Scan for the cell matching the given text and deliver its [x, y] coordinate at center. 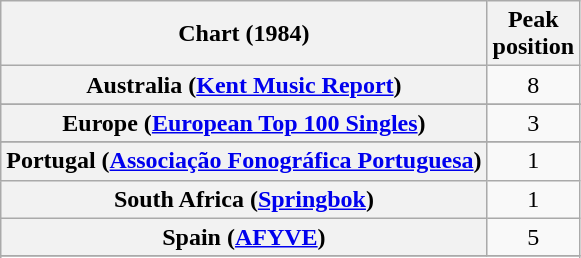
Chart (1984) [244, 34]
Portugal (Associação Fonográfica Portuguesa) [244, 161]
Australia (Kent Music Report) [244, 85]
3 [533, 123]
5 [533, 237]
South Africa (Springbok) [244, 199]
Spain (AFYVE) [244, 237]
Europe (European Top 100 Singles) [244, 123]
Peakposition [533, 34]
8 [533, 85]
